Find where the given text appears and provide that cell's center as [x, y] coordinate. 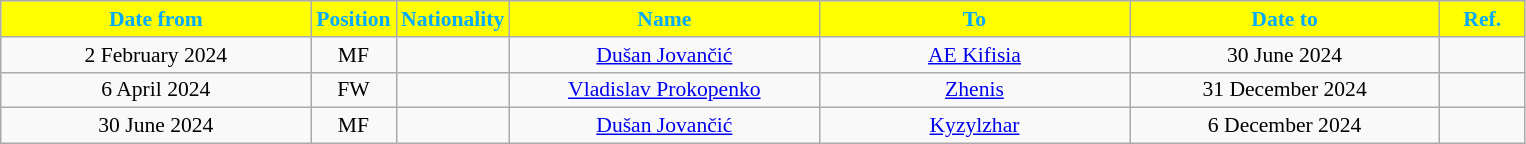
Nationality [452, 19]
Position [354, 19]
Vladislav Prokopenko [664, 90]
Date from [156, 19]
Date to [1285, 19]
Ref. [1482, 19]
Zhenis [974, 90]
Name [664, 19]
To [974, 19]
31 December 2024 [1285, 90]
AE Kifisia [974, 55]
FW [354, 90]
6 April 2024 [156, 90]
2 February 2024 [156, 55]
6 December 2024 [1285, 126]
Kyzylzhar [974, 126]
